Find where the given text appears and provide that cell's center as [x, y] coordinate. 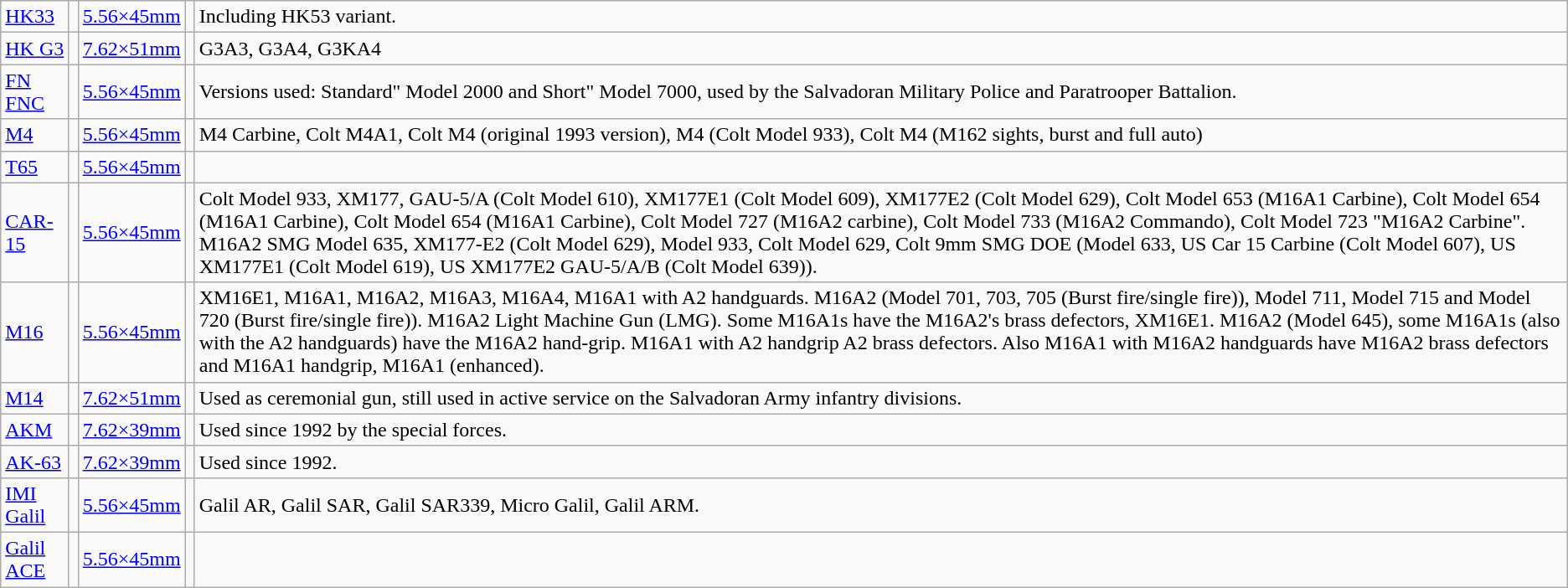
T65 [35, 167]
AKM [35, 430]
Galil ACE [35, 560]
Versions used: Standard" Model 2000 and Short" Model 7000, used by the Salvadoran Military Police and Paratrooper Battalion. [881, 92]
M4 Carbine, Colt M4A1, Colt M4 (original 1993 version), M4 (Colt Model 933), Colt M4 (M162 sights, burst and full auto) [881, 135]
FN FNC [35, 92]
IMI Galil [35, 504]
Including HK53 variant. [881, 17]
AK-63 [35, 462]
HK G3 [35, 49]
G3A3, G3A4, G3KA4 [881, 49]
CAR-15 [35, 233]
HK33 [35, 17]
Used since 1992. [881, 462]
Used since 1992 by the special forces. [881, 430]
Galil AR, Galil SAR, Galil SAR339, Micro Galil, Galil ARM. [881, 504]
M16 [35, 332]
M14 [35, 398]
M4 [35, 135]
Used as ceremonial gun, still used in active service on the Salvadoran Army infantry divisions. [881, 398]
